Extract the [X, Y] coordinate from the center of the cell holding the provided text.  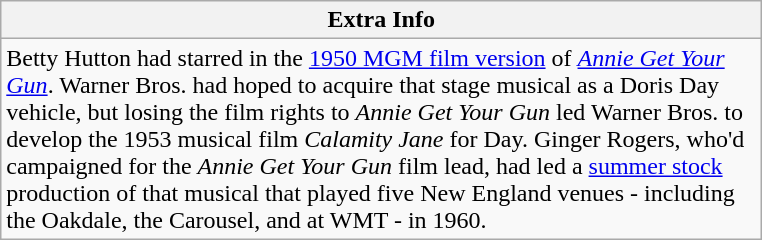
Extra Info [382, 20]
